Provide the [x, y] coordinate of the cell's center where the given text is located.  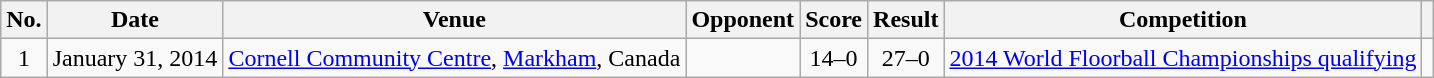
1 [24, 58]
Cornell Community Centre, Markham, Canada [454, 58]
14–0 [834, 58]
Opponent [743, 20]
No. [24, 20]
27–0 [906, 58]
January 31, 2014 [135, 58]
Date [135, 20]
Venue [454, 20]
2014 World Floorball Championships qualifying [1183, 58]
Score [834, 20]
Competition [1183, 20]
Result [906, 20]
